Pinpoint the cell where the given text exists, returning its [X, Y] midpoint coordinate. 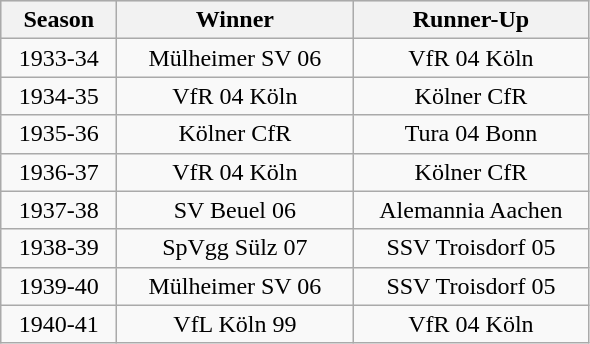
Runner-Up [471, 20]
1938-39 [59, 248]
Tura 04 Bonn [471, 134]
1937-38 [59, 210]
VfL Köln 99 [235, 324]
Alemannia Aachen [471, 210]
Winner [235, 20]
1933-34 [59, 58]
1939-40 [59, 286]
Season [59, 20]
1935-36 [59, 134]
1940-41 [59, 324]
SV Beuel 06 [235, 210]
1934-35 [59, 96]
1936-37 [59, 172]
SpVgg Sülz 07 [235, 248]
